Provide the [x, y] coordinate of the cell's center where the given text is located.  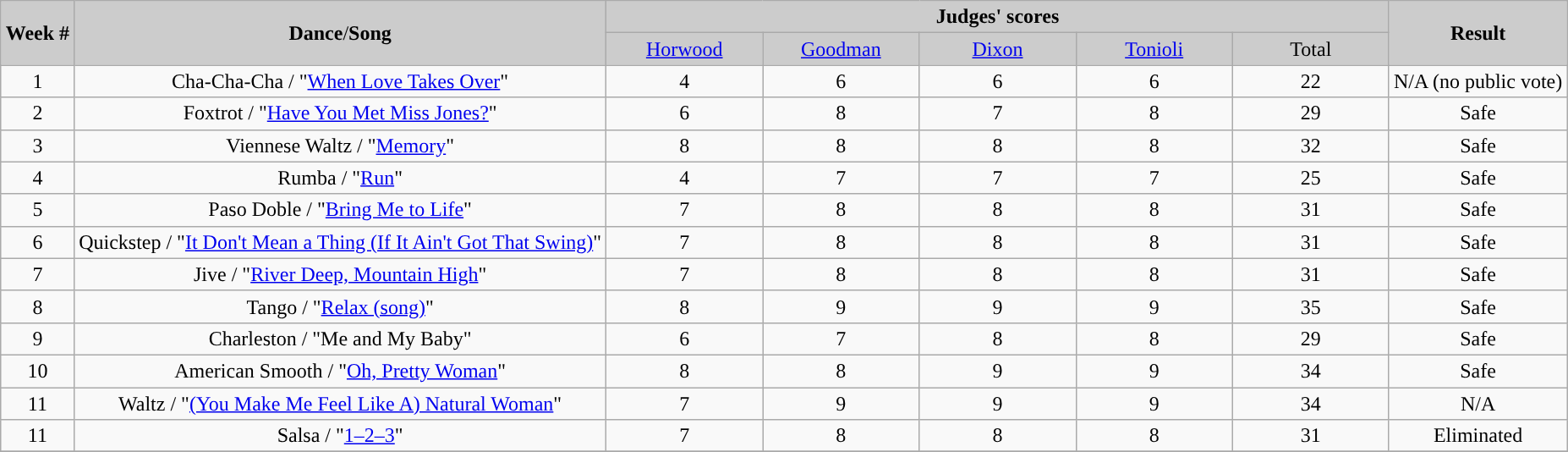
Tango / "Relax (song)" [340, 306]
Tonioli [1154, 49]
1 [37, 81]
25 [1311, 178]
Cha-Cha-Cha / "When Love Takes Over" [340, 81]
Eliminated [1478, 436]
N/A (no public vote) [1478, 81]
Rumba / "Run" [340, 178]
3 [37, 146]
5 [37, 210]
Jive / "River Deep, Mountain High" [340, 274]
32 [1311, 146]
35 [1311, 306]
2 [37, 113]
Week # [37, 33]
Dixon [998, 49]
N/A [1478, 404]
Horwood [685, 49]
Foxtrot / "Have You Met Miss Jones?" [340, 113]
Judges' scores [998, 17]
Charleston / "Me and My Baby" [340, 339]
Result [1478, 33]
Dance/Song [340, 33]
Paso Doble / "Bring Me to Life" [340, 210]
American Smooth / "Oh, Pretty Woman" [340, 371]
10 [37, 371]
22 [1311, 81]
Viennese Waltz / "Memory" [340, 146]
Waltz / "(You Make Me Feel Like A) Natural Woman" [340, 404]
Total [1311, 49]
Goodman [841, 49]
Quickstep / "It Don't Mean a Thing (If It Ain't Got That Swing)" [340, 242]
Salsa / "1–2–3" [340, 436]
